Identify which cell holds the provided text, then report its (x, y) central coordinate. 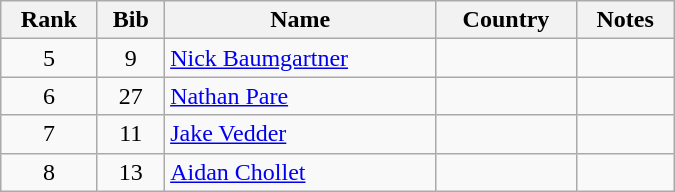
Notes (625, 20)
5 (49, 58)
Nathan Pare (300, 96)
Name (300, 20)
Country (506, 20)
8 (49, 172)
Aidan Chollet (300, 172)
Nick Baumgartner (300, 58)
27 (131, 96)
Bib (131, 20)
Jake Vedder (300, 134)
9 (131, 58)
7 (49, 134)
6 (49, 96)
11 (131, 134)
13 (131, 172)
Rank (49, 20)
